From the cell containing the given text, extract its center point as (X, Y) coordinate. 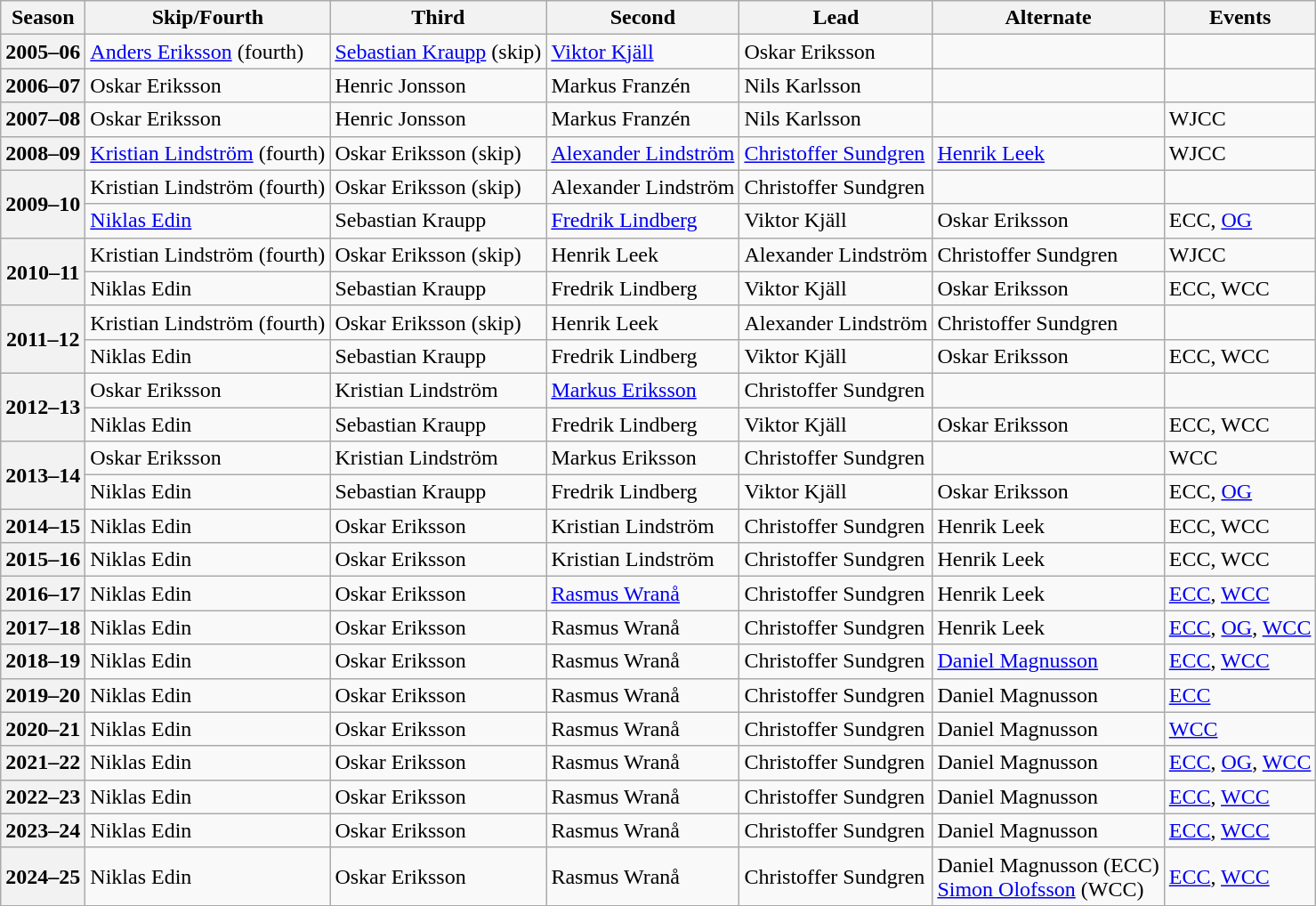
2024–25 (43, 876)
2012–13 (43, 407)
2006–07 (43, 85)
Events (1240, 18)
2018–19 (43, 661)
2017–18 (43, 627)
2015–16 (43, 560)
Third (438, 18)
2019–20 (43, 695)
2014–15 (43, 526)
Second (642, 18)
Alternate (1048, 18)
2023–24 (43, 830)
Daniel Magnusson (ECC) Simon Olofsson (WCC) (1048, 876)
ECC (1240, 695)
Season (43, 18)
2008–09 (43, 153)
2011–12 (43, 339)
2005–06 (43, 52)
Anders Eriksson (fourth) (208, 52)
2016–17 (43, 594)
Lead (836, 18)
Sebastian Kraupp (skip) (438, 52)
2013–14 (43, 475)
2010–11 (43, 271)
2009–10 (43, 204)
Skip/Fourth (208, 18)
2020–21 (43, 729)
2021–22 (43, 763)
2022–23 (43, 797)
2007–08 (43, 119)
